For the text-containing cell, return its midpoint in (X, Y) coordinate format. 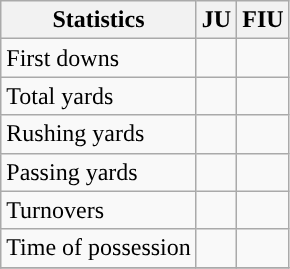
Time of possession (99, 248)
JU (216, 20)
Turnovers (99, 210)
Rushing yards (99, 134)
FIU (263, 20)
Passing yards (99, 172)
First downs (99, 58)
Statistics (99, 20)
Total yards (99, 96)
